Pinpoint the cell where the given text exists, returning its (X, Y) midpoint coordinate. 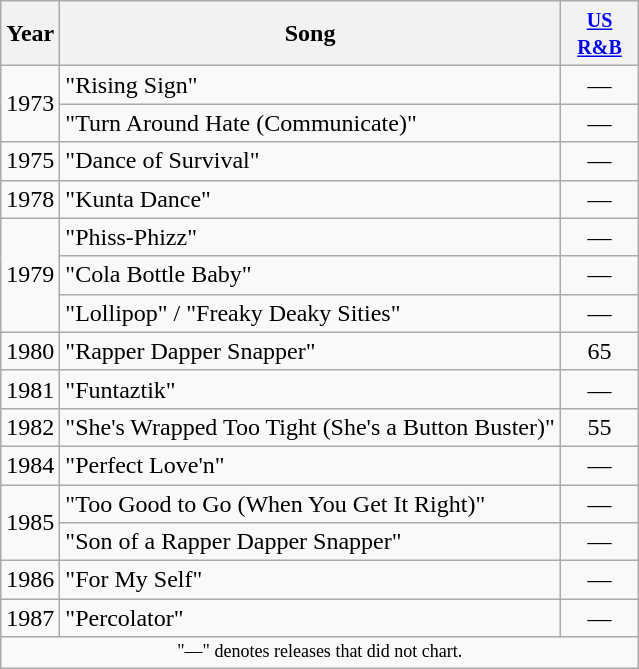
55 (600, 427)
Year (30, 34)
"Percolator" (310, 618)
"Son of a Rapper Dapper Snapper" (310, 542)
1984 (30, 465)
1981 (30, 389)
"For My Self" (310, 580)
"Rapper Dapper Snapper" (310, 351)
1986 (30, 580)
"Perfect Love'n" (310, 465)
1980 (30, 351)
1985 (30, 522)
1987 (30, 618)
"—" denotes releases that did not chart. (320, 652)
1978 (30, 199)
1979 (30, 275)
"Kunta Dance" (310, 199)
65 (600, 351)
Song (310, 34)
1982 (30, 427)
"Phiss-Phizz" (310, 237)
US R&B (600, 34)
"She's Wrapped Too Tight (She's a Button Buster)" (310, 427)
"Too Good to Go (When You Get It Right)" (310, 503)
"Funtaztik" (310, 389)
"Dance of Survival" (310, 161)
"Rising Sign" (310, 85)
"Cola Bottle Baby" (310, 275)
1973 (30, 104)
"Turn Around Hate (Communicate)" (310, 123)
"Lollipop" / "Freaky Deaky Sities" (310, 313)
1975 (30, 161)
